Detect which cell encompasses the target text, then output its [X, Y] center coordinate. 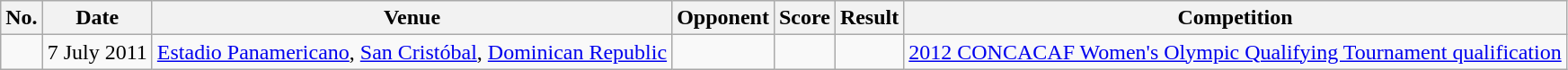
Result [869, 18]
Competition [1235, 18]
Venue [412, 18]
7 July 2011 [97, 52]
Date [97, 18]
No. [22, 18]
Score [804, 18]
Opponent [723, 18]
Estadio Panamericano, San Cristóbal, Dominican Republic [412, 52]
2012 CONCACAF Women's Olympic Qualifying Tournament qualification [1235, 52]
